Search for the cell housing the specified text and yield its [x, y] center coordinate. 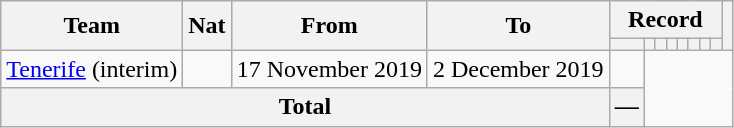
Tenerife (interim) [92, 69]
From [329, 26]
To [518, 26]
— [626, 107]
Total [305, 107]
2 December 2019 [518, 69]
Record [665, 20]
Nat [207, 26]
Team [92, 26]
17 November 2019 [329, 69]
